Identify which cell holds the provided text, then report its [X, Y] central coordinate. 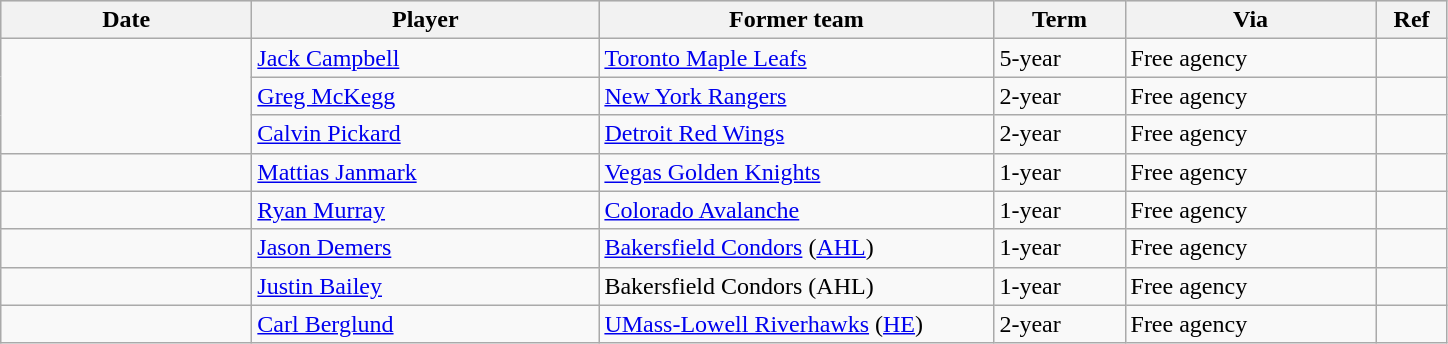
Term [1060, 20]
Ref [1412, 20]
Former team [796, 20]
Ryan Murray [426, 210]
Carl Berglund [426, 324]
Greg McKegg [426, 96]
Vegas Golden Knights [796, 172]
Colorado Avalanche [796, 210]
Mattias Janmark [426, 172]
Jack Campbell [426, 58]
UMass-Lowell Riverhawks (HE) [796, 324]
Via [1250, 20]
Calvin Pickard [426, 134]
Date [126, 20]
Justin Bailey [426, 286]
Jason Demers [426, 248]
New York Rangers [796, 96]
Detroit Red Wings [796, 134]
5-year [1060, 58]
Player [426, 20]
Toronto Maple Leafs [796, 58]
